Provide the [X, Y] coordinate of the cell's center where the given text is located.  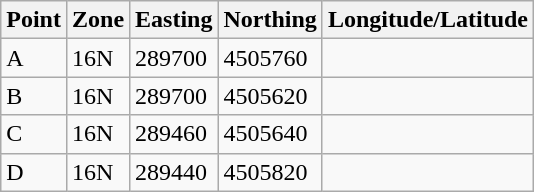
4505640 [270, 134]
Zone [98, 20]
4505760 [270, 58]
A [34, 58]
Northing [270, 20]
D [34, 172]
289440 [174, 172]
289460 [174, 134]
B [34, 96]
4505820 [270, 172]
4505620 [270, 96]
Longitude/Latitude [428, 20]
Point [34, 20]
C [34, 134]
Easting [174, 20]
